Pinpoint the cell where the given text exists, returning its [X, Y] midpoint coordinate. 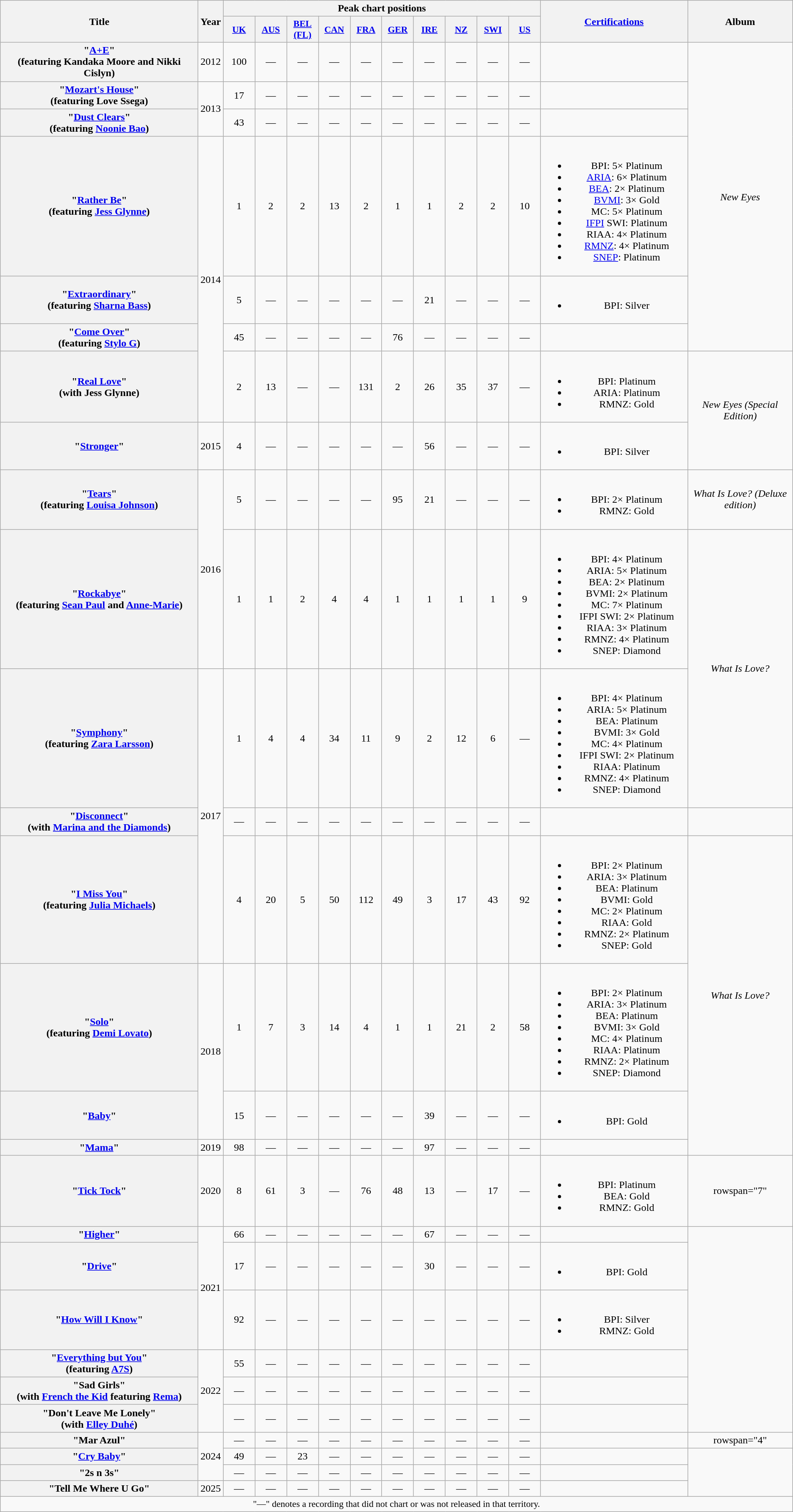
97 [430, 1147]
2019 [211, 1147]
"How Will I Know" [99, 1320]
"Everything but You" (featuring A7S) [99, 1363]
BPI: 2× PlatinumARIA: 3× PlatinumBEA: PlatinumBVMI: GoldMC: 2× PlatinumRIAA: GoldRMNZ: 2× PlatinumSNEP: Gold [614, 900]
FRA [366, 30]
48 [397, 1191]
GER [397, 30]
12 [461, 739]
2017 [211, 816]
2020 [211, 1191]
"I Miss You"(featuring Julia Michaels) [99, 900]
"Stronger" [99, 446]
39 [430, 1116]
"Sad Girls"(with French the Kid featuring Rema) [99, 1391]
rowspan="4" [740, 1440]
"Mama" [99, 1147]
BPI: SilverRMNZ: Gold [614, 1320]
61 [271, 1191]
26 [430, 386]
rowspan="7" [740, 1191]
AUS [271, 30]
"Drive" [99, 1266]
Album [740, 21]
"Disconnect"(with Marina and the Diamonds) [99, 822]
20 [271, 900]
SWI [493, 30]
"Dust Clears"(featuring Noonie Bao) [99, 123]
2018 [211, 1051]
Title [99, 21]
New Eyes (Special Edition) [740, 410]
IRE [430, 30]
30 [430, 1266]
35 [461, 386]
67 [430, 1234]
66 [239, 1234]
Year [211, 21]
"Higher" [99, 1234]
2024 [211, 1456]
11 [366, 739]
"Tick Tock" [99, 1191]
New Eyes [740, 197]
BPI: 2× PlatinumARIA: 3× PlatinumBEA: PlatinumBVMI: 3× GoldMC: 4× PlatinumRIAA: PlatinumRMNZ: 2× PlatinumSNEP: Diamond [614, 1027]
BPI: 4× PlatinumARIA: 5× PlatinumBEA: 2× PlatinumBVMI: 2× PlatinumMC: 7× PlatinumIFPI SWI: 2× PlatinumRIAA: 3× PlatinumRMNZ: 4× PlatinumSNEP: Diamond [614, 599]
2014 [211, 279]
"Symphony"(featuring Zara Larsson) [99, 739]
NZ [461, 30]
100 [239, 62]
14 [335, 1027]
58 [524, 1027]
55 [239, 1363]
131 [366, 386]
BEL(FL) [302, 30]
BPI: 4× PlatinumARIA: 5× PlatinumBEA: PlatinumBVMI: 3× GoldMC: 4× PlatinumIFPI SWI: 2× PlatinumRIAA: PlatinumRMNZ: 4× PlatinumSNEP: Diamond [614, 739]
"Come Over"(featuring Stylo G) [99, 337]
BPI: PlatinumBEA: GoldRMNZ: Gold [614, 1191]
45 [239, 337]
15 [239, 1116]
50 [335, 900]
7 [271, 1027]
2022 [211, 1391]
56 [430, 446]
2015 [211, 446]
"Tears"(featuring Louisa Johnson) [99, 499]
2021 [211, 1288]
"2s n 3s" [99, 1473]
23 [302, 1456]
BPI: PlatinumARIA: PlatinumRMNZ: Gold [614, 386]
"Cry Baby" [99, 1456]
BPI: 5× PlatinumARIA: 6× PlatinumBEA: 2× PlatinumBVMI: 3× GoldMC: 5× PlatinumIFPI SWI: PlatinumRIAA: 4× PlatinumRMNZ: 4× PlatinumSNEP: Platinum [614, 206]
What Is Love? (Deluxe edition) [740, 499]
112 [366, 900]
"Mar Azul" [99, 1440]
"Mozart's House"(featuring Love Ssega) [99, 95]
"Rather Be"(featuring Jess Glynne) [99, 206]
"Real Love"(with Jess Glynne) [99, 386]
6 [493, 739]
Peak chart positions [382, 8]
8 [239, 1191]
37 [493, 386]
95 [397, 499]
"Don't Leave Me Lonely"(with Elley Duhé) [99, 1418]
"—" denotes a recording that did not chart or was not released in that territory. [396, 1504]
"Solo"(featuring Demi Lovato) [99, 1027]
"A+E"(featuring Kandaka Moore and Nikki Cislyn) [99, 62]
2012 [211, 62]
BPI: 2× PlatinumRMNZ: Gold [614, 499]
34 [335, 739]
CAN [335, 30]
2025 [211, 1489]
"Extraordinary"(featuring Sharna Bass) [99, 300]
2016 [211, 569]
UK [239, 30]
10 [524, 206]
"Rockabye"(featuring Sean Paul and Anne-Marie) [99, 599]
"Baby" [99, 1116]
US [524, 30]
Certifications [614, 21]
"Tell Me Where U Go" [99, 1489]
98 [239, 1147]
2013 [211, 109]
